Find where the given text appears and provide that cell's center as [X, Y] coordinate. 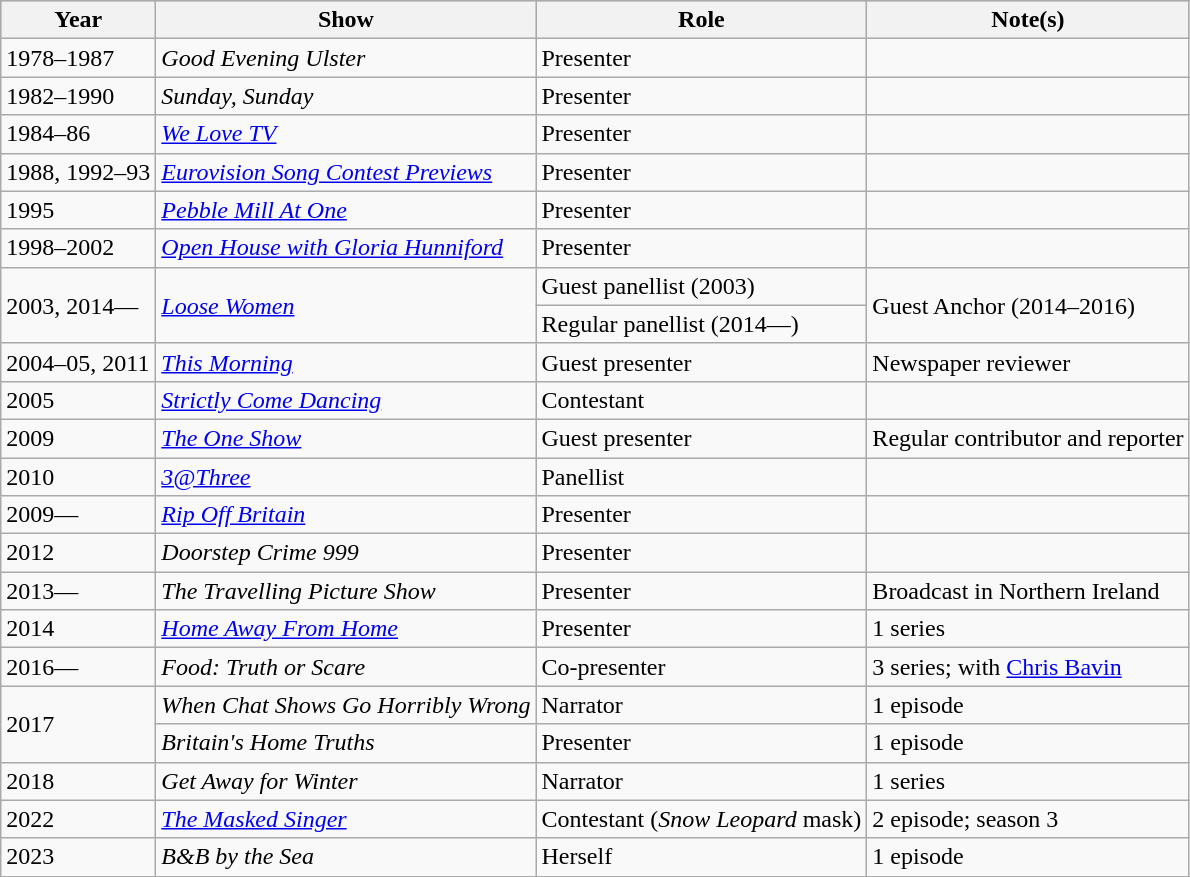
1978–1987 [78, 58]
Rip Off Britain [346, 515]
3 series; with Chris Bavin [1028, 667]
Home Away From Home [346, 629]
Contestant (Snow Leopard mask) [702, 819]
B&B by the Sea [346, 857]
Show [346, 20]
2004–05, 2011 [78, 362]
2009 [78, 438]
2014 [78, 629]
Sunday, Sunday [346, 96]
2022 [78, 819]
Doorstep Crime 999 [346, 553]
Guest Anchor (2014–2016) [1028, 305]
Eurovision Song Contest Previews [346, 172]
2016— [78, 667]
Open House with Gloria Hunniford [346, 248]
Strictly Come Dancing [346, 400]
Regular panellist (2014—) [702, 324]
Pebble Mill At One [346, 210]
1995 [78, 210]
2010 [78, 477]
When Chat Shows Go Horribly Wrong [346, 705]
2009— [78, 515]
Contestant [702, 400]
3@Three [346, 477]
Britain's Home Truths [346, 743]
Loose Women [346, 305]
Good Evening Ulster [346, 58]
Get Away for Winter [346, 781]
2012 [78, 553]
2013— [78, 591]
Panellist [702, 477]
2003, 2014— [78, 305]
We Love TV [346, 134]
Note(s) [1028, 20]
This Morning [346, 362]
Guest panellist (2003) [702, 286]
1988, 1992–93 [78, 172]
1982–1990 [78, 96]
Newspaper reviewer [1028, 362]
Herself [702, 857]
Regular contributor and reporter [1028, 438]
2005 [78, 400]
Food: Truth or Scare [346, 667]
Role [702, 20]
2017 [78, 724]
Co-presenter [702, 667]
The One Show [346, 438]
2 episode; season 3 [1028, 819]
The Travelling Picture Show [346, 591]
2023 [78, 857]
1984–86 [78, 134]
1998–2002 [78, 248]
Broadcast in Northern Ireland [1028, 591]
The Masked Singer [346, 819]
Year [78, 20]
2018 [78, 781]
